Return (x, y) of the center of cell containing provided text 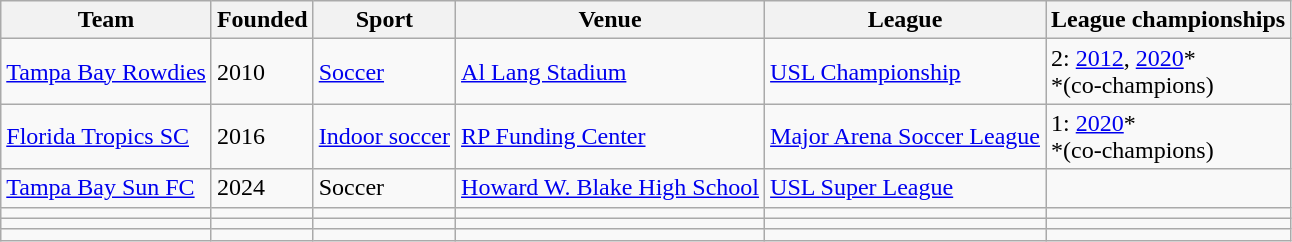
Sport (384, 20)
Venue (610, 20)
Indoor soccer (384, 136)
Tampa Bay Rowdies (106, 72)
Major Arena Soccer League (906, 136)
Tampa Bay Sun FC (106, 188)
Team (106, 20)
1: 2020**(co-champions) (1168, 136)
Howard W. Blake High School (610, 188)
League championships (1168, 20)
2024 (262, 188)
Founded (262, 20)
Florida Tropics SC (106, 136)
Al Lang Stadium (610, 72)
RP Funding Center (610, 136)
2010 (262, 72)
2016 (262, 136)
USL Super League (906, 188)
2: 2012, 2020**(co-champions) (1168, 72)
USL Championship (906, 72)
League (906, 20)
